For the text-containing cell, return its midpoint in [x, y] coordinate format. 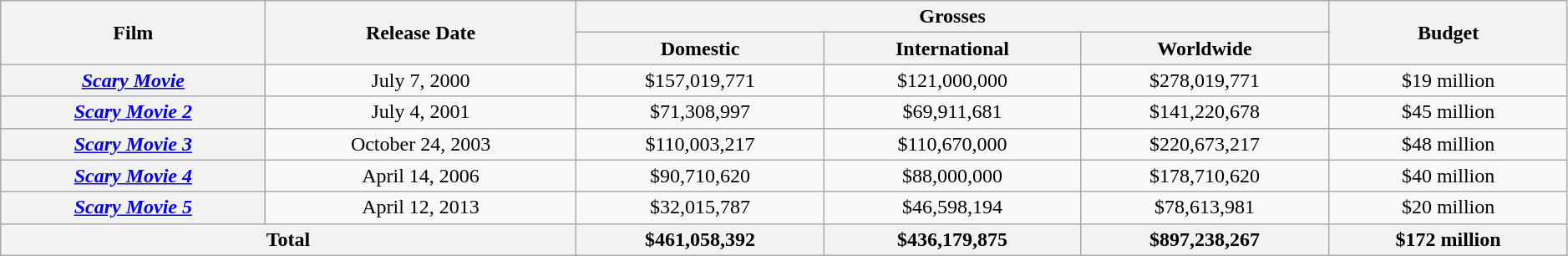
April 12, 2013 [421, 207]
Release Date [421, 33]
July 7, 2000 [421, 80]
$121,000,000 [952, 80]
Worldwide [1205, 49]
Total [288, 239]
Grosses [952, 17]
$48 million [1449, 144]
$110,670,000 [952, 144]
$141,220,678 [1205, 112]
$157,019,771 [700, 80]
Scary Movie [134, 80]
$172 million [1449, 239]
July 4, 2001 [421, 112]
$220,673,217 [1205, 144]
Scary Movie 3 [134, 144]
Film [134, 33]
Budget [1449, 33]
$110,003,217 [700, 144]
$32,015,787 [700, 207]
Scary Movie 4 [134, 176]
Scary Movie 5 [134, 207]
Domestic [700, 49]
Scary Movie 2 [134, 112]
$69,911,681 [952, 112]
$40 million [1449, 176]
$897,238,267 [1205, 239]
$178,710,620 [1205, 176]
$19 million [1449, 80]
$20 million [1449, 207]
$436,179,875 [952, 239]
$90,710,620 [700, 176]
$78,613,981 [1205, 207]
October 24, 2003 [421, 144]
$278,019,771 [1205, 80]
$88,000,000 [952, 176]
International [952, 49]
$45 million [1449, 112]
$461,058,392 [700, 239]
$46,598,194 [952, 207]
April 14, 2006 [421, 176]
$71,308,997 [700, 112]
